Identify which cell holds the provided text, then report its [X, Y] central coordinate. 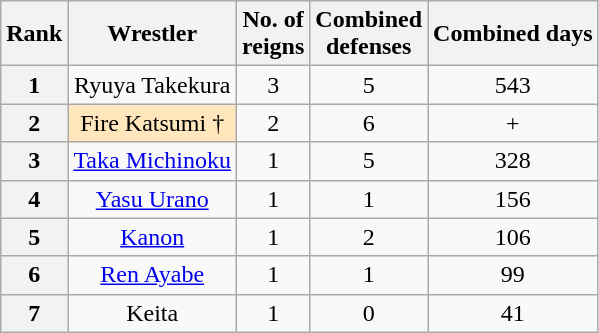
Keita [152, 313]
328 [513, 161]
Yasu Urano [152, 199]
No. ofreigns [274, 34]
7 [34, 313]
Rank [34, 34]
41 [513, 313]
Combineddefenses [369, 34]
Wrestler [152, 34]
Combined days [513, 34]
106 [513, 237]
Kanon [152, 237]
+ [513, 123]
Ren Ayabe [152, 275]
156 [513, 199]
Taka Michinoku [152, 161]
4 [34, 199]
0 [369, 313]
Fire Katsumi † [152, 123]
543 [513, 85]
Ryuya Takekura [152, 85]
99 [513, 275]
